For the text-containing cell, return its midpoint in (X, Y) coordinate format. 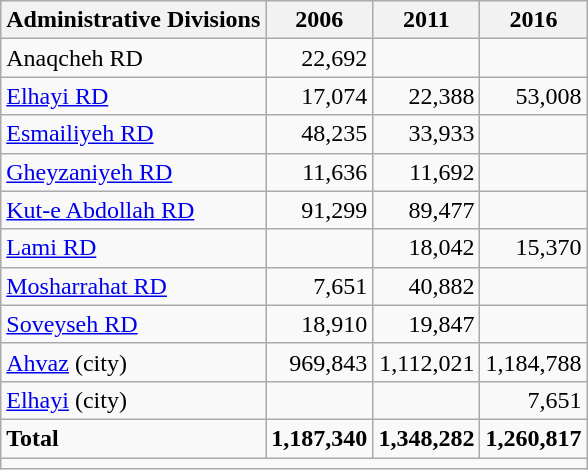
Lami RD (134, 248)
Kut-e Abdollah RD (134, 210)
1,348,282 (426, 438)
2006 (320, 20)
Total (134, 438)
Elhayi RD (134, 96)
1,112,021 (426, 362)
Esmailiyeh RD (134, 134)
22,388 (426, 96)
19,847 (426, 324)
11,636 (320, 172)
48,235 (320, 134)
Mosharrahat RD (134, 286)
11,692 (426, 172)
Elhayi (city) (134, 400)
17,074 (320, 96)
1,187,340 (320, 438)
40,882 (426, 286)
Soveyseh RD (134, 324)
Anaqcheh RD (134, 58)
2016 (534, 20)
1,260,817 (534, 438)
Administrative Divisions (134, 20)
53,008 (534, 96)
89,477 (426, 210)
22,692 (320, 58)
1,184,788 (534, 362)
18,910 (320, 324)
33,933 (426, 134)
Ahvaz (city) (134, 362)
18,042 (426, 248)
15,370 (534, 248)
2011 (426, 20)
969,843 (320, 362)
91,299 (320, 210)
Gheyzaniyeh RD (134, 172)
